Find where the given text appears and provide that cell's center as (X, Y) coordinate. 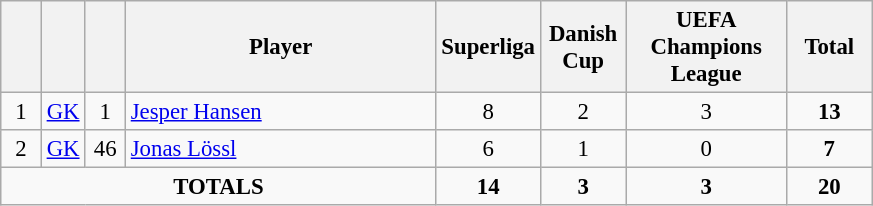
13 (829, 112)
TOTALS (218, 187)
14 (488, 187)
Jonas Lössl (280, 149)
20 (829, 187)
46 (106, 149)
Total (829, 47)
8 (488, 112)
7 (829, 149)
Superliga (488, 47)
Danish Cup (583, 47)
0 (706, 149)
Player (280, 47)
6 (488, 149)
Jesper Hansen (280, 112)
UEFA Champions League (706, 47)
